Provide the (x, y) coordinate of the cell's center where the given text is located.  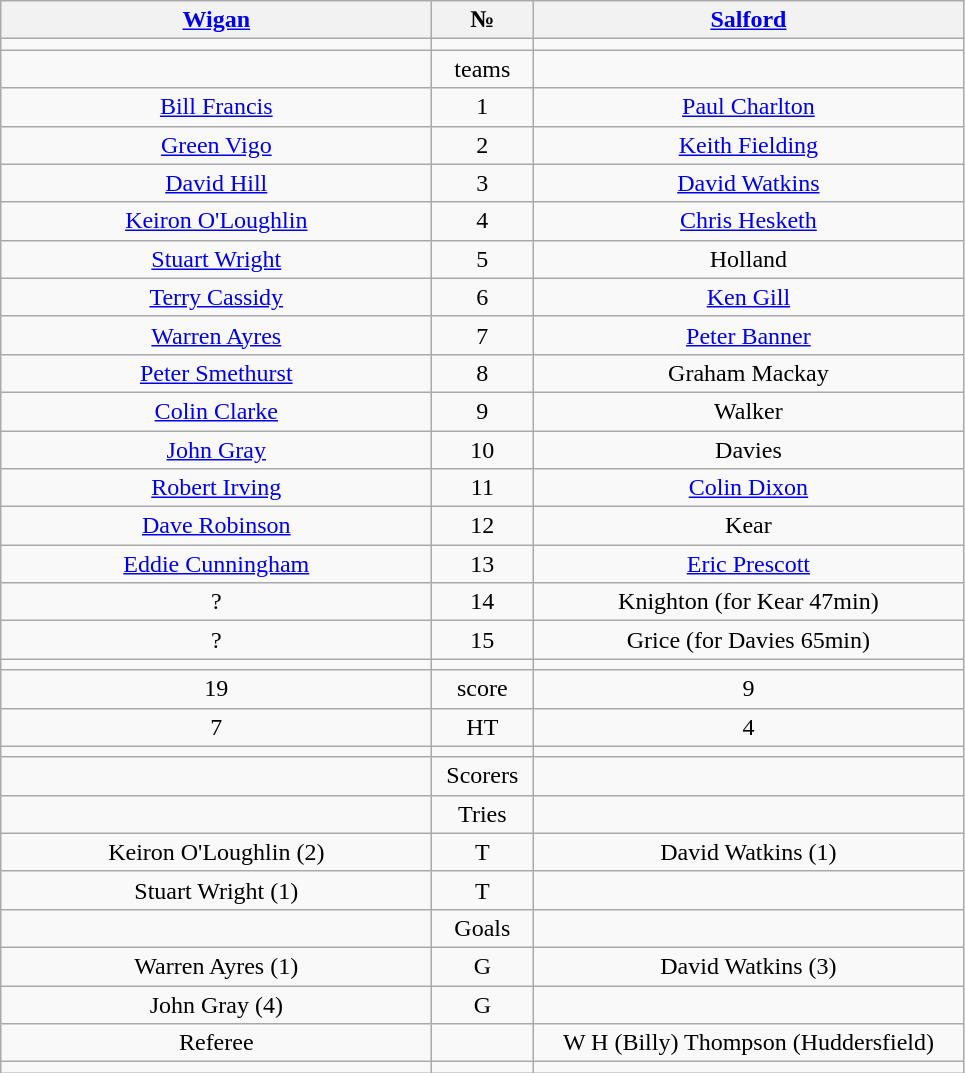
Colin Clarke (216, 411)
score (482, 689)
Salford (748, 20)
11 (482, 488)
6 (482, 297)
John Gray (216, 449)
HT (482, 727)
8 (482, 373)
15 (482, 640)
13 (482, 564)
Eric Prescott (748, 564)
Tries (482, 814)
5 (482, 259)
Referee (216, 1043)
3 (482, 183)
10 (482, 449)
12 (482, 526)
Scorers (482, 776)
Robert Irving (216, 488)
Green Vigo (216, 145)
Keiron O'Loughlin (2) (216, 852)
W H (Billy) Thompson (Huddersfield) (748, 1043)
Paul Charlton (748, 107)
Chris Hesketh (748, 221)
John Gray (4) (216, 1005)
Holland (748, 259)
Peter Banner (748, 335)
Grice (for Davies 65min) (748, 640)
Terry Cassidy (216, 297)
Goals (482, 928)
2 (482, 145)
Bill Francis (216, 107)
Keiron O'Loughlin (216, 221)
Warren Ayres (1) (216, 966)
Dave Robinson (216, 526)
Stuart Wright (1) (216, 890)
Peter Smethurst (216, 373)
Walker (748, 411)
1 (482, 107)
Knighton (for Kear 47min) (748, 602)
Ken Gill (748, 297)
Stuart Wright (216, 259)
teams (482, 69)
№ (482, 20)
Eddie Cunningham (216, 564)
Warren Ayres (216, 335)
Davies (748, 449)
14 (482, 602)
David Watkins (3) (748, 966)
Colin Dixon (748, 488)
David Watkins (1) (748, 852)
19 (216, 689)
Keith Fielding (748, 145)
David Watkins (748, 183)
David Hill (216, 183)
Kear (748, 526)
Graham Mackay (748, 373)
Wigan (216, 20)
